Identify which cell holds the provided text, then report its (X, Y) central coordinate. 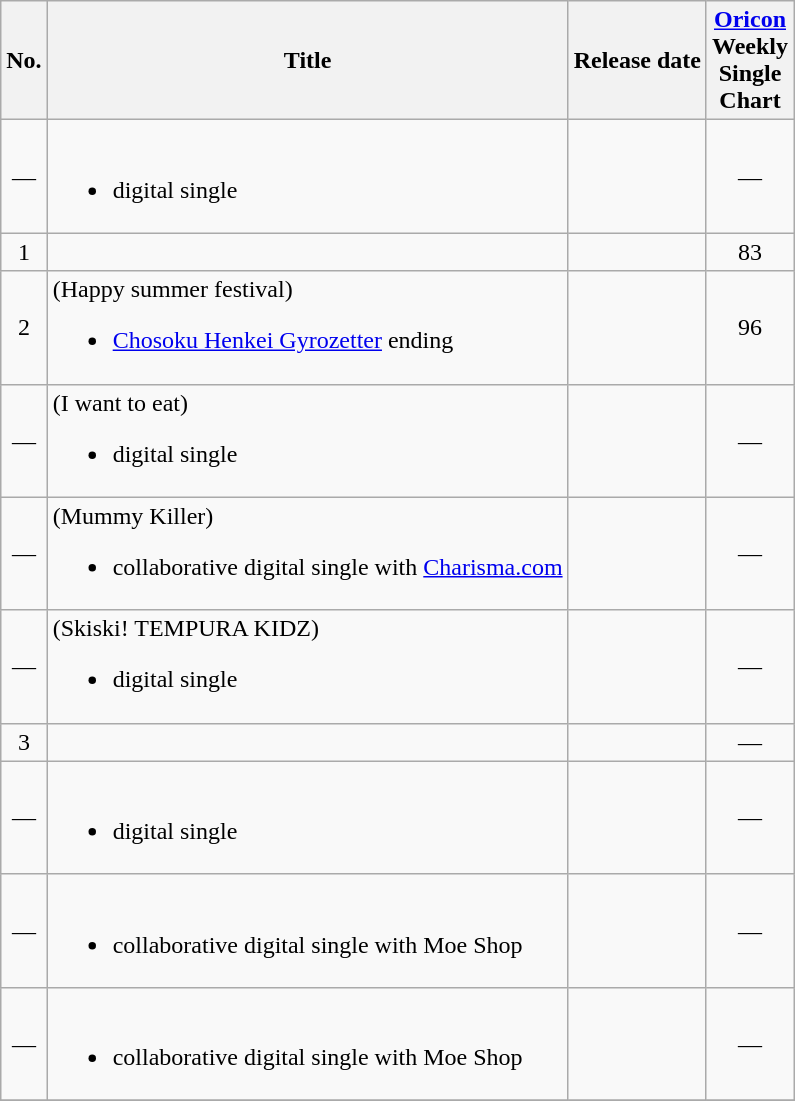
3 (24, 742)
(Mummy Killer)collaborative digital single with Charisma.com (308, 554)
(Skiski! TEMPURA KIDZ)digital single (308, 666)
2 (24, 328)
96 (750, 328)
(I want to eat)digital single (308, 440)
(Happy summer festival)Chosoku Henkei Gyrozetter ending (308, 328)
OriconWeeklySingleChart (750, 60)
Title (308, 60)
Release date (637, 60)
1 (24, 252)
No. (24, 60)
83 (750, 252)
